Find where the given text appears and provide that cell's center as [x, y] coordinate. 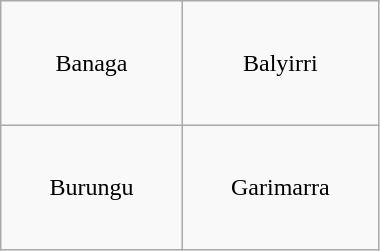
Garimarra [280, 187]
Banaga [92, 63]
Burungu [92, 187]
Balyirri [280, 63]
